Capture the cell that displays the provided text and extract its (x, y) central coordinate. 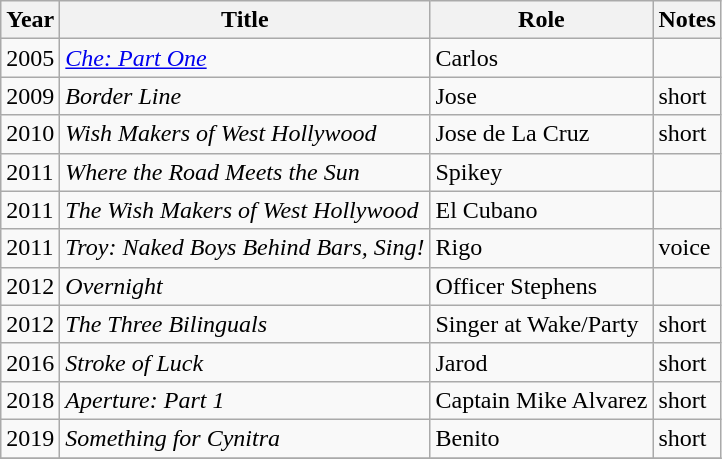
Carlos (542, 58)
2009 (30, 96)
Captain Mike Alvarez (542, 400)
Stroke of Luck (245, 362)
Notes (687, 20)
Benito (542, 438)
2005 (30, 58)
voice (687, 248)
Spikey (542, 172)
The Three Bilinguals (245, 324)
2019 (30, 438)
Jose de La Cruz (542, 134)
Jose (542, 96)
Rigo (542, 248)
El Cubano (542, 210)
The Wish Makers of West Hollywood (245, 210)
2016 (30, 362)
Officer Stephens (542, 286)
Wish Makers of West Hollywood (245, 134)
Where the Road Meets the Sun (245, 172)
2010 (30, 134)
Title (245, 20)
Che: Part One (245, 58)
Aperture: Part 1 (245, 400)
Year (30, 20)
Border Line (245, 96)
2018 (30, 400)
Overnight (245, 286)
Jarod (542, 362)
Something for Cynitra (245, 438)
Role (542, 20)
Singer at Wake/Party (542, 324)
Troy: Naked Boys Behind Bars, Sing! (245, 248)
